Search for the cell housing the specified text and yield its [X, Y] center coordinate. 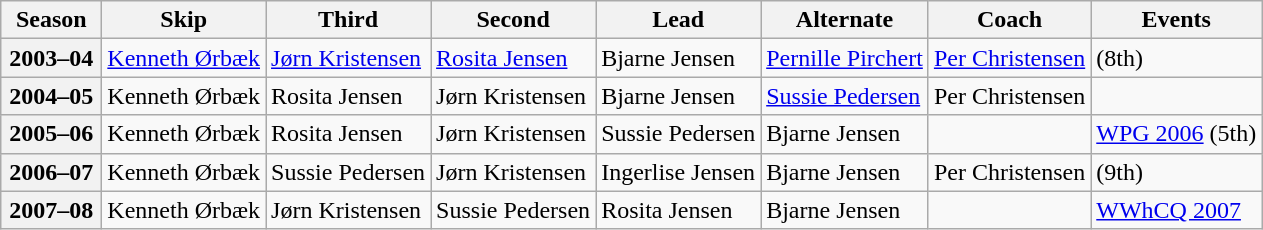
Lead [678, 20]
(9th) [1176, 172]
Ingerlise Jensen [678, 172]
2003–04 [52, 58]
Pernille Pirchert [845, 58]
Season [52, 20]
WWhCQ 2007 [1176, 210]
Events [1176, 20]
2007–08 [52, 210]
Third [348, 20]
(8th) [1176, 58]
2005–06 [52, 134]
WPG 2006 (5th) [1176, 134]
Skip [184, 20]
Alternate [845, 20]
2006–07 [52, 172]
2004–05 [52, 96]
Second [514, 20]
Coach [1009, 20]
